Locate the cell with the specified text and output its (x, y) center coordinate. 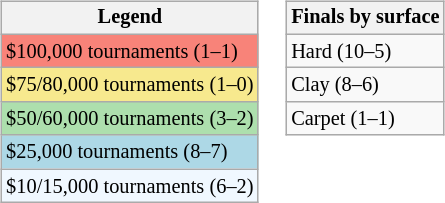
Legend (130, 18)
Clay (8–6) (365, 85)
$75/80,000 tournaments (1–0) (130, 85)
$10/15,000 tournaments (6–2) (130, 186)
$100,000 tournaments (1–1) (130, 51)
Finals by surface (365, 18)
Hard (10–5) (365, 51)
$25,000 tournaments (8–7) (130, 152)
$50/60,000 tournaments (3–2) (130, 119)
Carpet (1–1) (365, 119)
